For the text-containing cell, return its midpoint in (x, y) coordinate format. 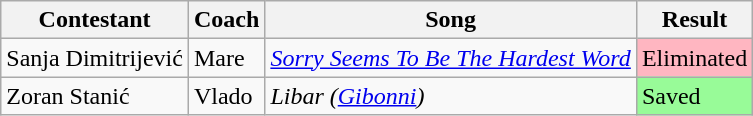
Mare (226, 58)
Song (451, 20)
Sanja Dimitrijević (95, 58)
Saved (694, 96)
Result (694, 20)
Vlado (226, 96)
Coach (226, 20)
Libar (Gibonni) (451, 96)
Sorry Seems To Be The Hardest Word (451, 58)
Eliminated (694, 58)
Zoran Stanić (95, 96)
Contestant (95, 20)
